Locate the cell with the specified text and output its (X, Y) center coordinate. 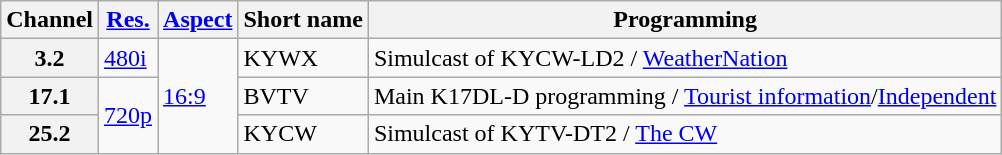
3.2 (50, 58)
17.1 (50, 96)
480i (128, 58)
Simulcast of KYTV-DT2 / The CW (685, 134)
Simulcast of KYCW-LD2 / WeatherNation (685, 58)
KYCW (303, 134)
25.2 (50, 134)
Channel (50, 20)
Programming (685, 20)
16:9 (198, 96)
Aspect (198, 20)
Res. (128, 20)
Main K17DL-D programming / Tourist information/Independent (685, 96)
BVTV (303, 96)
KYWX (303, 58)
720p (128, 115)
Short name (303, 20)
